Determine the [X, Y] coordinate at the center of the cell enclosing the given text.  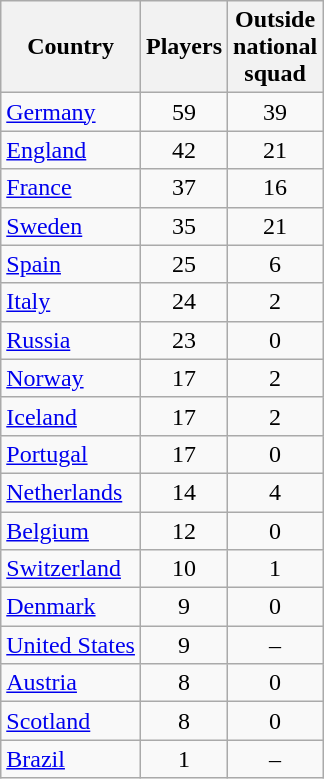
35 [184, 226]
Outsidenationalsquad [276, 47]
14 [184, 492]
United States [71, 645]
Netherlands [71, 492]
Switzerland [71, 569]
England [71, 150]
12 [184, 531]
Iceland [71, 416]
4 [276, 492]
59 [184, 112]
37 [184, 188]
Italy [71, 302]
39 [276, 112]
Austria [71, 683]
Russia [71, 340]
Belgium [71, 531]
Scotland [71, 721]
6 [276, 264]
Norway [71, 378]
Country [71, 47]
42 [184, 150]
Players [184, 47]
24 [184, 302]
Denmark [71, 607]
10 [184, 569]
Sweden [71, 226]
Germany [71, 112]
Portugal [71, 454]
16 [276, 188]
Spain [71, 264]
Brazil [71, 759]
25 [184, 264]
23 [184, 340]
France [71, 188]
